Detect which cell encompasses the target text, then output its (x, y) center coordinate. 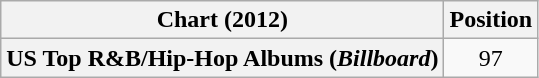
Position (491, 20)
US Top R&B/Hip-Hop Albums (Billboard) (222, 58)
Chart (2012) (222, 20)
97 (491, 58)
